Find where the given text appears and provide that cell's center as (x, y) coordinate. 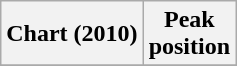
Peakposition (189, 34)
Chart (2010) (72, 34)
